From the cell containing the given text, extract its center point as (X, Y) coordinate. 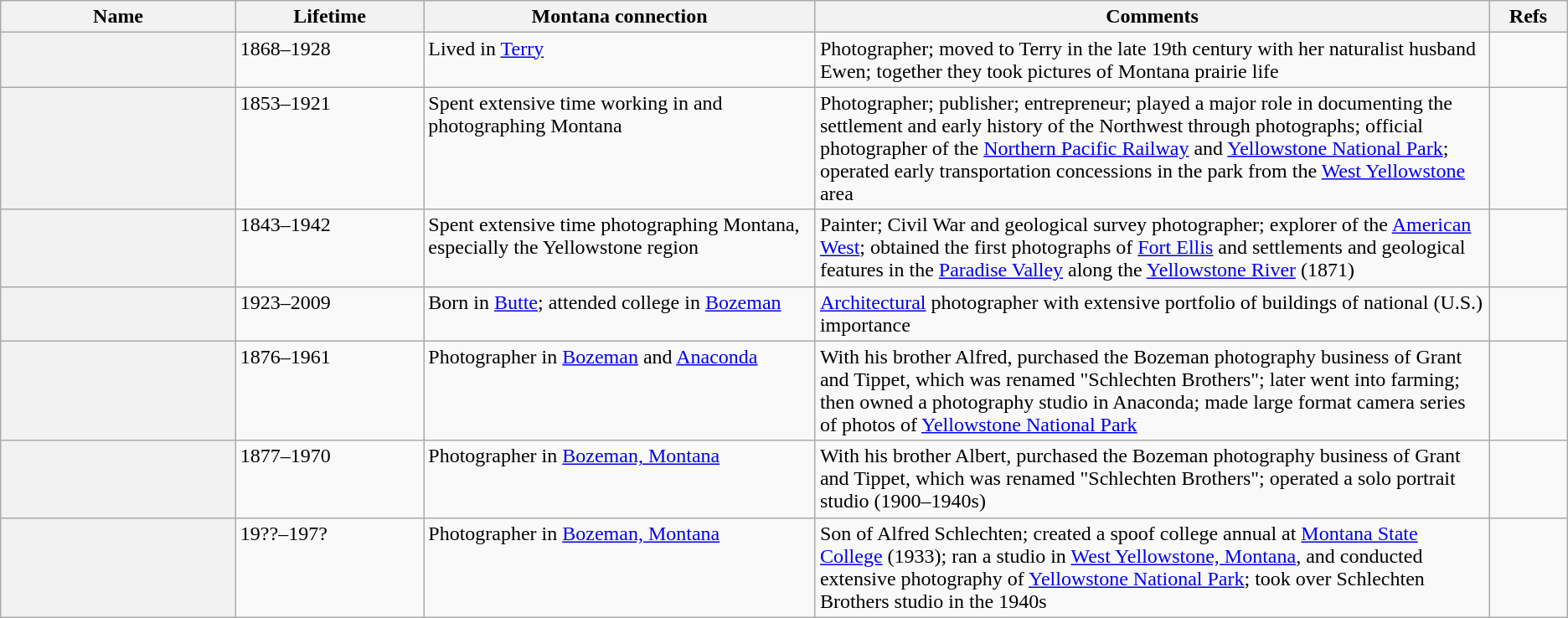
1923–2009 (329, 313)
Spent extensive time working in and photographing Montana (620, 148)
1868–1928 (329, 60)
1877–1970 (329, 479)
Name (119, 17)
Montana connection (620, 17)
1876–1961 (329, 390)
Photographer in Bozeman and Anaconda (620, 390)
Lifetime (329, 17)
Architectural photographer with extensive portfolio of buildings of national (U.S.) importance (1152, 313)
19??–197? (329, 568)
Born in Butte; attended college in Bozeman (620, 313)
Photographer; moved to Terry in the late 19th century with her naturalist husband Ewen; together they took pictures of Montana prairie life (1152, 60)
Comments (1152, 17)
1843–1942 (329, 248)
Refs (1529, 17)
Spent extensive time photographing Montana, especially the Yellowstone region (620, 248)
1853–1921 (329, 148)
Lived in Terry (620, 60)
